For the text-containing cell, return its midpoint in (x, y) coordinate format. 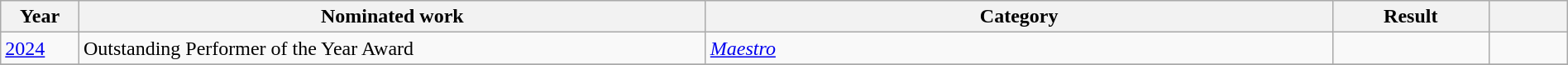
Nominated work (392, 17)
Outstanding Performer of the Year Award (392, 48)
Result (1411, 17)
2024 (40, 48)
Maestro (1019, 48)
Category (1019, 17)
Year (40, 17)
